Determine the (x, y) coordinate at the center of the cell enclosing the given text.  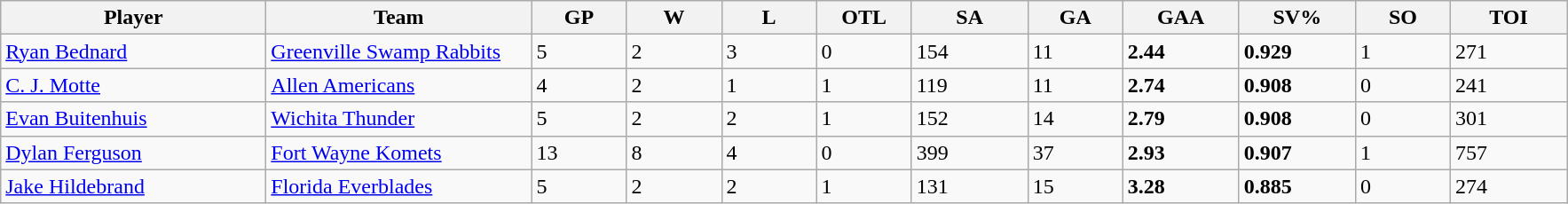
Fort Wayne Komets (399, 153)
119 (969, 85)
SA (969, 18)
15 (1076, 186)
GP (579, 18)
W (674, 18)
Allen Americans (399, 85)
271 (1509, 51)
2.44 (1180, 51)
Florida Everblades (399, 186)
241 (1509, 85)
OTL (864, 18)
152 (969, 119)
L (768, 18)
Ryan Bednard (133, 51)
GA (1076, 18)
Wichita Thunder (399, 119)
Jake Hildebrand (133, 186)
3 (768, 51)
131 (969, 186)
274 (1509, 186)
2.93 (1180, 153)
SO (1402, 18)
14 (1076, 119)
Player (133, 18)
3.28 (1180, 186)
GAA (1180, 18)
Team (399, 18)
Evan Buitenhuis (133, 119)
399 (969, 153)
8 (674, 153)
C. J. Motte (133, 85)
13 (579, 153)
301 (1509, 119)
2.79 (1180, 119)
37 (1076, 153)
Greenville Swamp Rabbits (399, 51)
0.929 (1297, 51)
0.885 (1297, 186)
SV% (1297, 18)
TOI (1509, 18)
757 (1509, 153)
0.907 (1297, 153)
Dylan Ferguson (133, 153)
154 (969, 51)
2.74 (1180, 85)
